Return the (X, Y) coordinate for the center point of the cell that contains the specified text.  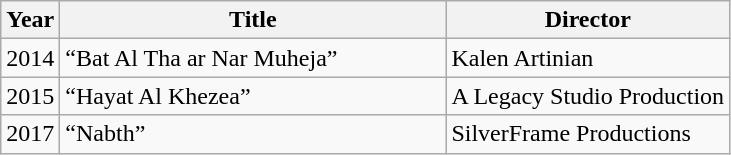
Director (588, 20)
2014 (30, 58)
SilverFrame Productions (588, 134)
2015 (30, 96)
Title (253, 20)
Year (30, 20)
A Legacy Studio Production (588, 96)
“Bat Al Tha ar Nar Muheja” (253, 58)
“Hayat Al Khezea” (253, 96)
2017 (30, 134)
“Nabth” (253, 134)
Kalen Artinian (588, 58)
